Pinpoint the cell where the given text exists, returning its [x, y] midpoint coordinate. 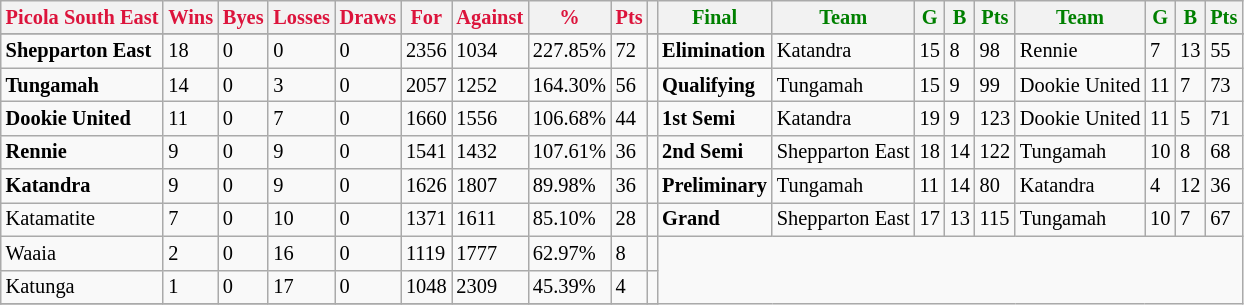
73 [1224, 85]
Draws [368, 17]
122 [995, 152]
107.61% [570, 152]
67 [1224, 219]
Byes [243, 17]
62.97% [570, 253]
1048 [426, 287]
68 [1224, 152]
1034 [490, 51]
2nd Semi [714, 152]
72 [630, 51]
1541 [426, 152]
Against [490, 17]
55 [1224, 51]
1432 [490, 152]
Qualifying [714, 85]
98 [995, 51]
1807 [490, 186]
1777 [490, 253]
3 [301, 85]
For [426, 17]
85.10% [570, 219]
19 [930, 118]
16 [301, 253]
1119 [426, 253]
106.68% [570, 118]
% [570, 17]
Wins [190, 17]
164.30% [570, 85]
1 [190, 287]
2356 [426, 51]
227.85% [570, 51]
45.39% [570, 287]
123 [995, 118]
2057 [426, 85]
Losses [301, 17]
1371 [426, 219]
99 [995, 85]
1st Semi [714, 118]
Katunga [82, 287]
2309 [490, 287]
5 [1190, 118]
71 [1224, 118]
Waaia [82, 253]
Elimination [714, 51]
44 [630, 118]
Preliminary [714, 186]
2 [190, 253]
1611 [490, 219]
1626 [426, 186]
Grand [714, 219]
1252 [490, 85]
80 [995, 186]
1660 [426, 118]
Final [714, 17]
Picola South East [82, 17]
28 [630, 219]
89.98% [570, 186]
Katamatite [82, 219]
1556 [490, 118]
12 [1190, 186]
56 [630, 85]
115 [995, 219]
